Identify which cell holds the provided text, then report its [x, y] central coordinate. 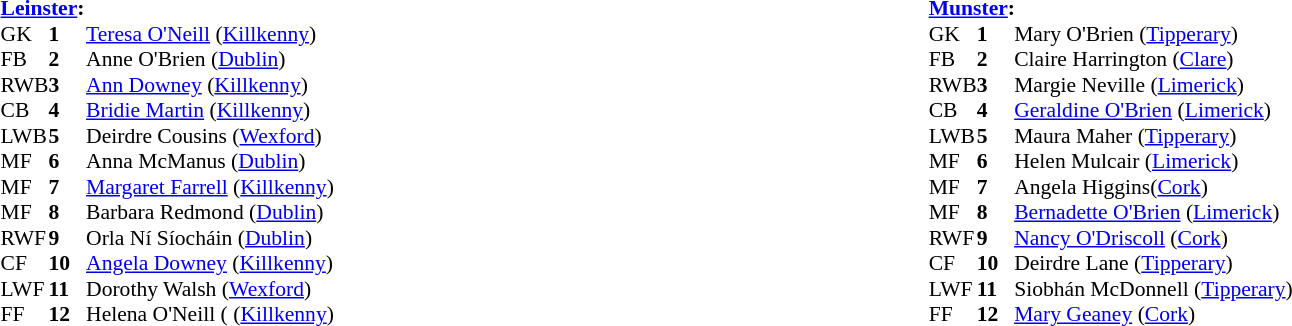
Bridie Martin (Killkenny) [210, 111]
Anne O'Brien (Dublin) [210, 59]
Margaret Farrell (Killkenny) [210, 187]
Dorothy Walsh (Wexford) [210, 289]
Orla Ní Síocháin (Dublin) [210, 238]
Anna McManus (Dublin) [210, 161]
Angela Downey (Killkenny) [210, 263]
Barbara Redmond (Dublin) [210, 213]
Teresa O'Neill (Killkenny) [210, 34]
Deirdre Cousins (Wexford) [210, 136]
Ann Downey (Killkenny) [210, 85]
